From the cell containing the given text, extract its center point as [x, y] coordinate. 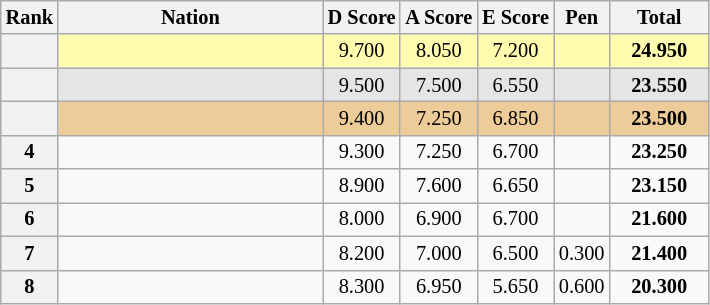
6.650 [516, 186]
D Score [362, 17]
5 [30, 186]
7 [30, 253]
Nation [190, 17]
20.300 [659, 287]
Total [659, 17]
Rank [30, 17]
7.000 [438, 253]
E Score [516, 17]
7.600 [438, 186]
5.650 [516, 287]
0.300 [582, 253]
6 [30, 219]
6.900 [438, 219]
Pen [582, 17]
A Score [438, 17]
23.500 [659, 118]
6.950 [438, 287]
8.900 [362, 186]
23.150 [659, 186]
9.400 [362, 118]
8.050 [438, 51]
9.500 [362, 85]
8.200 [362, 253]
4 [30, 152]
21.600 [659, 219]
21.400 [659, 253]
9.700 [362, 51]
6.500 [516, 253]
23.550 [659, 85]
0.600 [582, 287]
8 [30, 287]
6.550 [516, 85]
9.300 [362, 152]
8.000 [362, 219]
24.950 [659, 51]
23.250 [659, 152]
8.300 [362, 287]
7.500 [438, 85]
7.200 [516, 51]
6.850 [516, 118]
